From the cell containing the given text, extract its center point as (X, Y) coordinate. 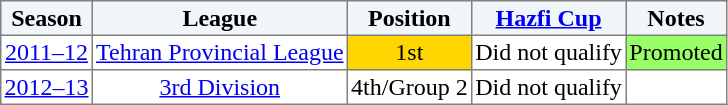
3rd Division (220, 87)
Season (47, 18)
4th/Group 2 (409, 87)
Promoted (676, 52)
Notes (676, 18)
2012–13 (47, 87)
2011–12 (47, 52)
Tehran Provincial League (220, 52)
Position (409, 18)
1st (409, 52)
League (220, 18)
Hazfi Cup (548, 18)
